Identify which cell holds the provided text, then report its (X, Y) central coordinate. 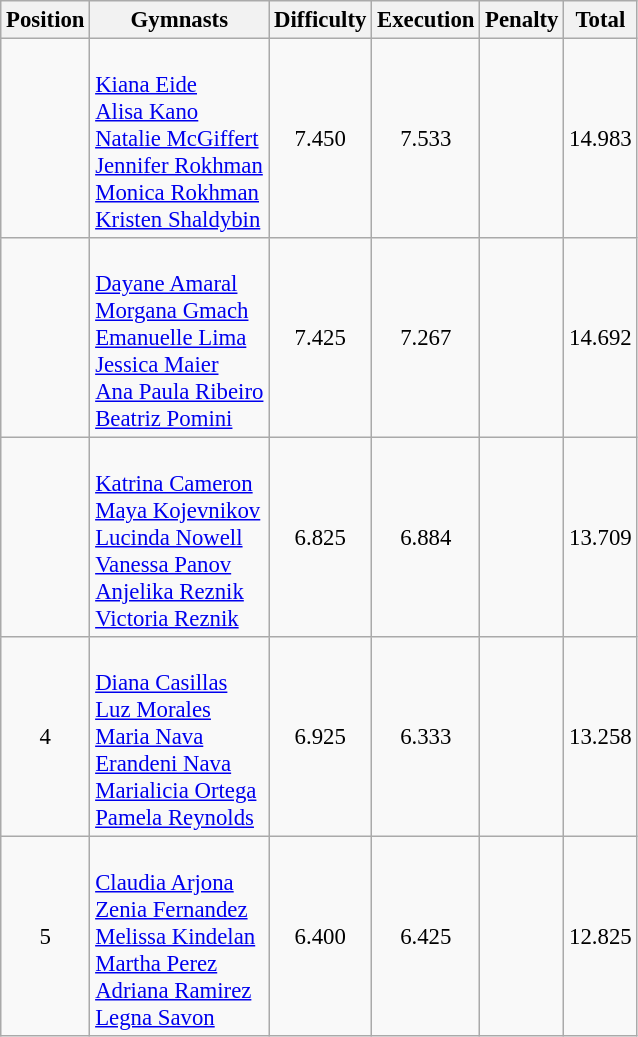
7.450 (320, 139)
Total (600, 20)
6.925 (320, 737)
12.825 (600, 937)
13.709 (600, 538)
6.825 (320, 538)
14.983 (600, 139)
6.884 (426, 538)
13.258 (600, 737)
Position (46, 20)
14.692 (600, 338)
Diana Casillas Luz Morales Maria Nava Erandeni Nava Marialicia Ortega Pamela Reynolds (180, 737)
Gymnasts (180, 20)
7.267 (426, 338)
4 (46, 737)
Dayane AmaralMorgana GmachEmanuelle LimaJessica MaierAna Paula RibeiroBeatriz Pomini (180, 338)
Difficulty (320, 20)
Penalty (522, 20)
Execution (426, 20)
Claudia ArjonaZenia FernandezMelissa KindelanMartha PerezAdriana RamirezLegna Savon (180, 937)
6.425 (426, 937)
6.333 (426, 737)
Katrina Cameron Maya Kojevnikov Lucinda Nowell Vanessa Panov Anjelika Reznik Victoria Reznik (180, 538)
7.533 (426, 139)
5 (46, 937)
7.425 (320, 338)
Kiana EideAlisa KanoNatalie McGiffertJennifer RokhmanMonica RokhmanKristen Shaldybin (180, 139)
6.400 (320, 937)
